Provide the [x, y] coordinate of the cell's center where the given text is located.  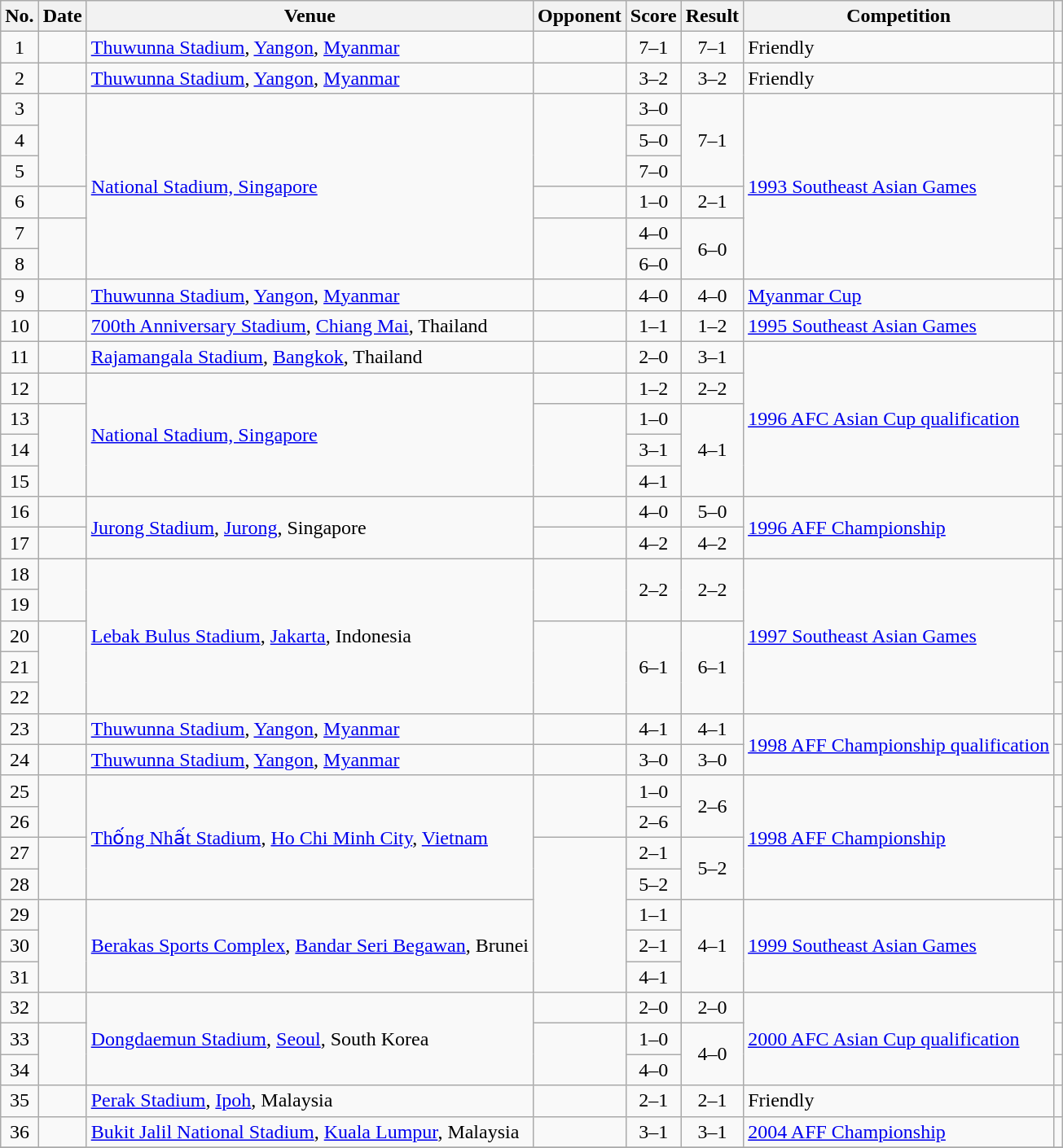
No. [20, 16]
1996 AFC Asian Cup qualification [899, 418]
20 [20, 636]
24 [20, 760]
1997 Southeast Asian Games [899, 636]
Thống Nhất Stadium, Ho Chi Minh City, Vietnam [310, 837]
22 [20, 698]
16 [20, 512]
Lebak Bulus Stadium, Jakarta, Indonesia [310, 636]
2000 AFC Asian Cup qualification [899, 1039]
2 [20, 78]
Opponent [579, 16]
27 [20, 852]
1993 Southeast Asian Games [899, 186]
35 [20, 1101]
31 [20, 977]
8 [20, 264]
3 [20, 109]
9 [20, 295]
25 [20, 791]
26 [20, 822]
7 [20, 233]
12 [20, 388]
29 [20, 915]
2004 AFF Championship [899, 1132]
Berakas Sports Complex, Bandar Seri Begawan, Brunei [310, 946]
1996 AFF Championship [899, 528]
Competition [899, 16]
1998 AFF Championship qualification [899, 744]
7–0 [653, 171]
17 [20, 543]
4 [20, 140]
23 [20, 729]
6 [20, 202]
19 [20, 605]
Bukit Jalil National Stadium, Kuala Lumpur, Malaysia [310, 1132]
Result [712, 16]
13 [20, 419]
18 [20, 574]
1995 Southeast Asian Games [899, 326]
Venue [310, 16]
Date [62, 16]
30 [20, 946]
Jurong Stadium, Jurong, Singapore [310, 528]
34 [20, 1070]
28 [20, 883]
5 [20, 171]
33 [20, 1039]
Myanmar Cup [899, 295]
11 [20, 357]
21 [20, 667]
Rajamangala Stadium, Bangkok, Thailand [310, 357]
1998 AFF Championship [899, 837]
36 [20, 1132]
Score [653, 16]
14 [20, 450]
700th Anniversary Stadium, Chiang Mai, Thailand [310, 326]
1 [20, 47]
32 [20, 1008]
Perak Stadium, Ipoh, Malaysia [310, 1101]
10 [20, 326]
15 [20, 481]
1999 Southeast Asian Games [899, 946]
Dongdaemun Stadium, Seoul, South Korea [310, 1039]
